Detect which cell encompasses the target text, then output its (x, y) center coordinate. 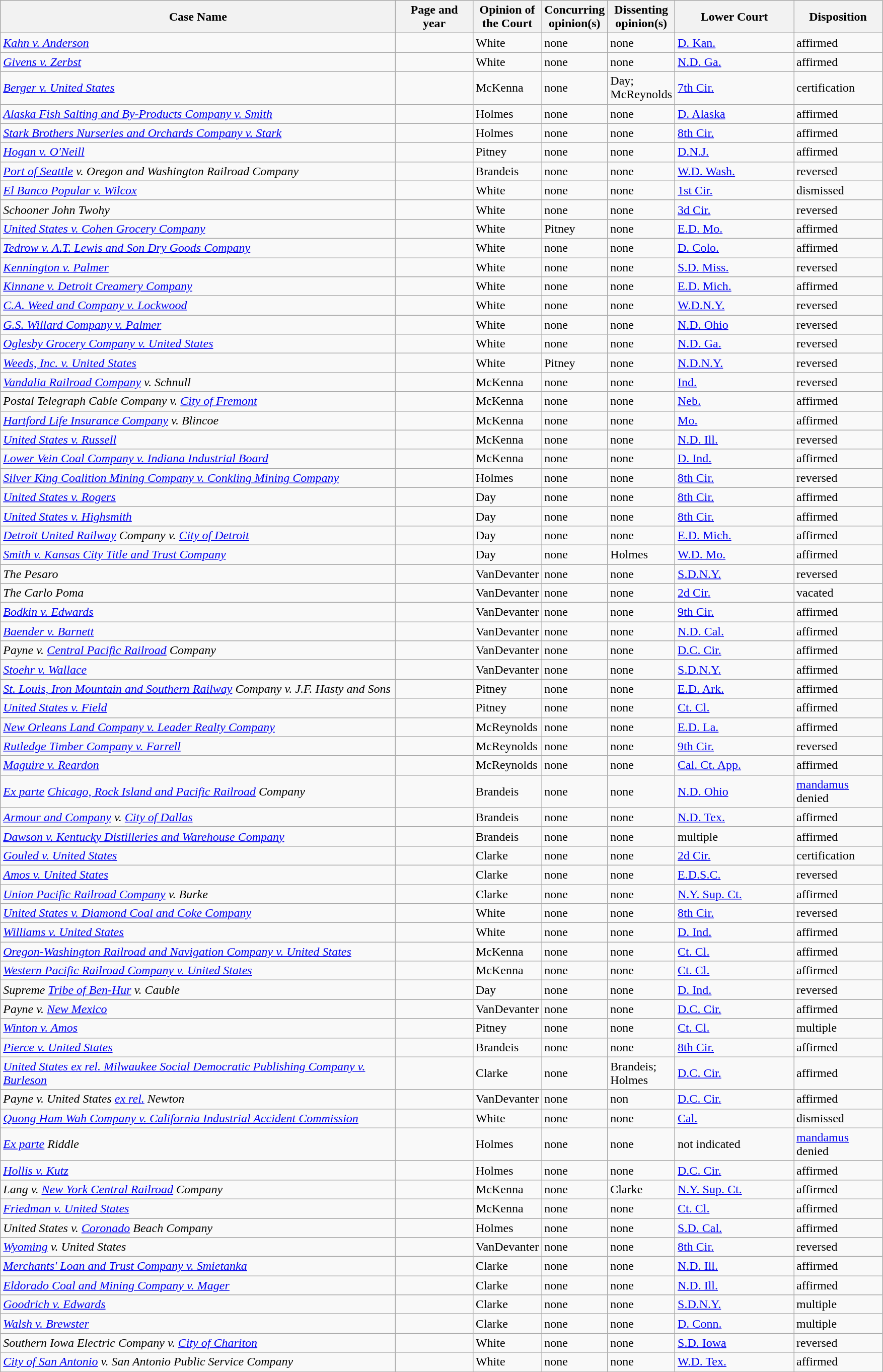
3d Cir. (734, 209)
Stoehr v. Wallace (198, 670)
El Banco Popular v. Wilcox (198, 190)
Winton v. Amos (198, 1028)
Port of Seattle v. Oregon and Washington Railroad Company (198, 171)
Vandalia Railroad Company v. Schnull (198, 382)
United States v. Cohen Grocery Company (198, 229)
United States v. Highsmith (198, 516)
Maguire v. Reardon (198, 765)
7th Cir. (734, 88)
D.N.J. (734, 152)
W.D. Wash. (734, 171)
Postal Telegraph Cable Company v. City of Fremont (198, 401)
Southern Iowa Electric Company v. City of Chariton (198, 1343)
Oglesby Grocery Company v. United States (198, 344)
D. Colo. (734, 248)
Lower Vein Coal Company v. Indiana Industrial Board (198, 459)
not indicated (734, 1144)
Friedman v. United States (198, 1208)
Kennington v. Palmer (198, 267)
Rutledge Timber Company v. Farrell (198, 746)
Weeds, Inc. v. United States (198, 363)
Williams v. United States (198, 932)
Cal. (734, 1118)
Kinnane v. Detroit Creamery Company (198, 286)
United States ex rel. Milwaukee Social Democratic Publishing Company v. Burleson (198, 1073)
Cal. Ct. App. (734, 765)
Supreme Tribe of Ben-Hur v. Cauble (198, 990)
N.D. Tex. (734, 817)
Schooner John Twohy (198, 209)
Smith v. Kansas City Title and Trust Company (198, 554)
Hogan v. O'Neill (198, 152)
Berger v. United States (198, 88)
S.D. Iowa (734, 1343)
D. Conn. (734, 1324)
E.D.S.C. (734, 875)
Disposition (838, 17)
Payne v. United States ex rel. Newton (198, 1099)
Dissenting opinion(s) (641, 17)
Eldorado Coal and Mining Company v. Mager (198, 1285)
Givens v. Zerbst (198, 62)
Dawson v. Kentucky Distilleries and Warehouse Company (198, 836)
Day; McReynolds (641, 88)
vacated (838, 593)
Bodkin v. Edwards (198, 612)
Quong Ham Wah Company v. California Industrial Accident Commission (198, 1118)
Ex parte Riddle (198, 1144)
1st Cir. (734, 190)
D. Kan. (734, 43)
The Carlo Poma (198, 593)
W.D. Tex. (734, 1362)
Lower Court (734, 17)
W.D. Mo. (734, 554)
E.D. Mo. (734, 229)
United States v. Russell (198, 440)
United States v. Field (198, 708)
G.S. Willard Company v. Palmer (198, 325)
Baender v. Barnett (198, 631)
E.D. Ark. (734, 689)
N.D.N.Y. (734, 363)
United States v. Coronado Beach Company (198, 1228)
Armour and Company v. City of Dallas (198, 817)
Lang v. New York Central Railroad Company (198, 1189)
Western Pacific Railroad Company v. United States (198, 971)
Wyoming v. United States (198, 1247)
Gouled v. United States (198, 855)
Hartford Life Insurance Company v. Blincoe (198, 420)
Stark Brothers Nurseries and Orchards Company v. Stark (198, 133)
City of San Antonio v. San Antonio Public Service Company (198, 1362)
Hollis v. Kutz (198, 1170)
Silver King Coalition Mining Company v. Conkling Mining Company (198, 478)
non (641, 1099)
Case Name (198, 17)
Tedrow v. A.T. Lewis and Son Dry Goods Company (198, 248)
Walsh v. Brewster (198, 1324)
Payne v. Central Pacific Railroad Company (198, 651)
Pierce v. United States (198, 1047)
Union Pacific Railroad Company v. Burke (198, 894)
Goodrich v. Edwards (198, 1305)
Opinion of the Court (507, 17)
Neb. (734, 401)
St. Louis, Iron Mountain and Southern Railway Company v. J.F. Hasty and Sons (198, 689)
Detroit United Railway Company v. City of Detroit (198, 535)
Ex parte Chicago, Rock Island and Pacific Railroad Company (198, 791)
The Pesaro (198, 573)
United States v. Rogers (198, 497)
D. Alaska (734, 114)
N.D. Cal. (734, 631)
Payne v. New Mexico (198, 1009)
United States v. Diamond Coal and Coke Company (198, 913)
Kahn v. Anderson (198, 43)
S.D. Cal. (734, 1228)
W.D.N.Y. (734, 306)
Ind. (734, 382)
Oregon-Washington Railroad and Navigation Company v. United States (198, 952)
E.D. La. (734, 727)
Mo. (734, 420)
Merchants' Loan and Trust Company v. Smietanka (198, 1266)
Page and year (434, 17)
Brandeis; Holmes (641, 1073)
C.A. Weed and Company v. Lockwood (198, 306)
S.D. Miss. (734, 267)
Amos v. United States (198, 875)
Alaska Fish Salting and By-Products Company v. Smith (198, 114)
New Orleans Land Company v. Leader Realty Company (198, 727)
Concurring opinion(s) (575, 17)
